Scan for the cell matching the given text and deliver its [X, Y] coordinate at center. 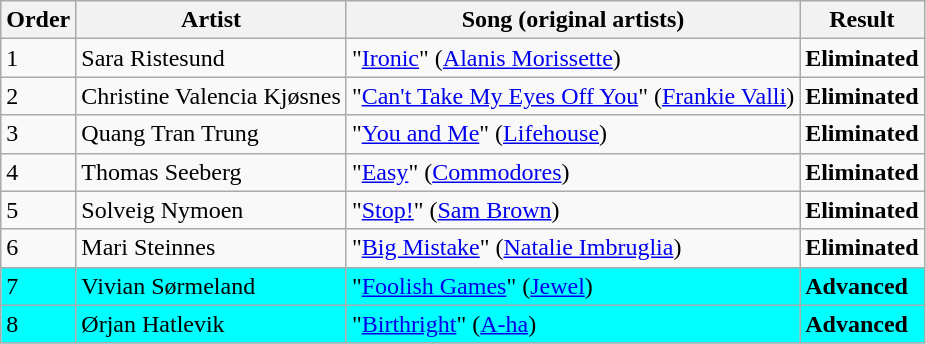
Vivian Sørmeland [212, 286]
5 [38, 210]
6 [38, 248]
Thomas Seeberg [212, 172]
"Foolish Games" (Jewel) [572, 286]
"You and Me" (Lifehouse) [572, 134]
3 [38, 134]
8 [38, 324]
Mari Steinnes [212, 248]
"Big Mistake" (Natalie Imbruglia) [572, 248]
"Can't Take My Eyes Off You" (Frankie Valli) [572, 96]
"Stop!" (Sam Brown) [572, 210]
Order [38, 20]
7 [38, 286]
Artist [212, 20]
Ørjan Hatlevik [212, 324]
2 [38, 96]
Result [862, 20]
Christine Valencia Kjøsnes [212, 96]
Song (original artists) [572, 20]
"Easy" (Commodores) [572, 172]
"Birthright" (A-ha) [572, 324]
4 [38, 172]
Solveig Nymoen [212, 210]
"Ironic" (Alanis Morissette) [572, 58]
1 [38, 58]
Quang Tran Trung [212, 134]
Sara Ristesund [212, 58]
